Search for the cell housing the specified text and yield its (x, y) center coordinate. 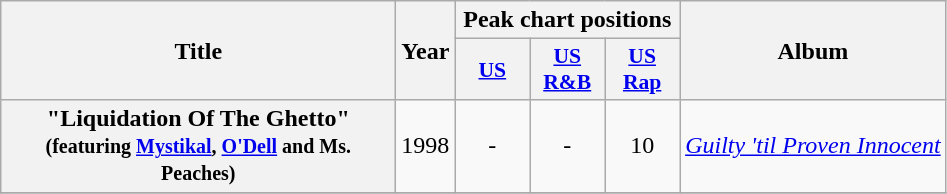
Guilty 'til Proven Innocent (814, 146)
US (492, 70)
1998 (426, 146)
USRap (642, 70)
Peak chart positions (568, 20)
"Liquidation Of The Ghetto"(featuring Mystikal, O'Dell and Ms. Peaches) (198, 146)
Year (426, 50)
USR&B (568, 70)
Album (814, 50)
Title (198, 50)
10 (642, 146)
